Locate the cell with the specified text and output its (X, Y) center coordinate. 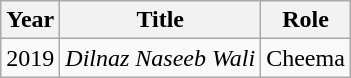
Role (306, 20)
Title (160, 20)
2019 (30, 58)
Dilnaz Naseeb Wali (160, 58)
Year (30, 20)
Cheema (306, 58)
